Provide the [x, y] coordinate of the cell's center where the given text is located.  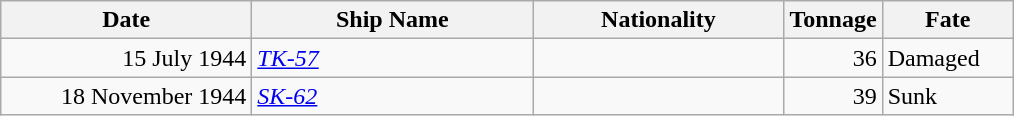
TK-57 [392, 58]
Nationality [658, 20]
15 July 1944 [126, 58]
39 [833, 96]
Sunk [948, 96]
Fate [948, 20]
Date [126, 20]
Damaged [948, 58]
36 [833, 58]
Tonnage [833, 20]
Ship Name [392, 20]
18 November 1944 [126, 96]
SK-62 [392, 96]
